From the cell containing the given text, extract its center point as (x, y) coordinate. 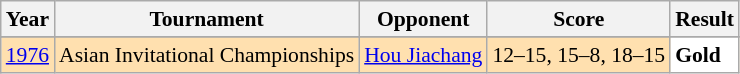
Result (704, 19)
Asian Invitational Championships (206, 55)
1976 (28, 55)
Score (578, 19)
Gold (704, 55)
Tournament (206, 19)
12–15, 15–8, 18–15 (578, 55)
Year (28, 19)
Opponent (423, 19)
Hou Jiachang (423, 55)
